Extract the (x, y) coordinate from the center of the cell holding the provided text.  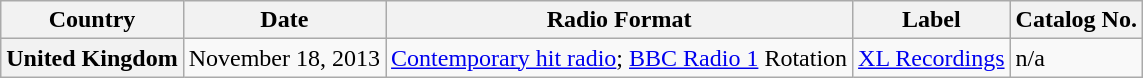
United Kingdom (92, 58)
XL Recordings (932, 58)
Catalog No. (1076, 20)
n/a (1076, 58)
Label (932, 20)
Date (284, 20)
Country (92, 20)
Contemporary hit radio; BBC Radio 1 Rotation (620, 58)
Radio Format (620, 20)
November 18, 2013 (284, 58)
